Detect which cell encompasses the target text, then output its [x, y] center coordinate. 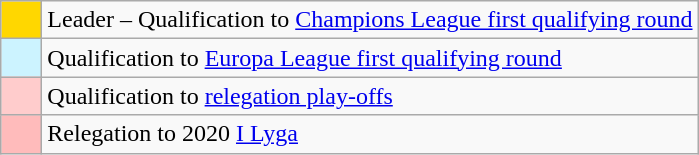
Leader – Qualification to Champions League first qualifying round [370, 20]
Qualification to relegation play-offs [370, 96]
Relegation to 2020 I Lyga [370, 134]
Qualification to Europa League first qualifying round [370, 58]
